Search for the cell housing the specified text and yield its (x, y) center coordinate. 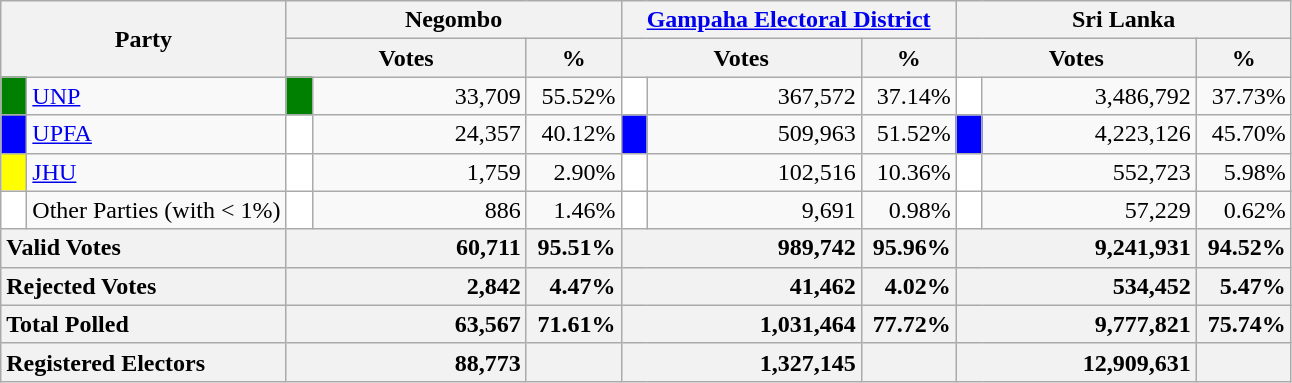
5.98% (1244, 172)
UPFA (156, 134)
Negombo (454, 20)
2.90% (574, 172)
40.12% (574, 134)
95.51% (574, 248)
Registered Electors (144, 362)
10.36% (908, 172)
534,452 (1076, 286)
4,223,126 (1089, 134)
9,777,821 (1076, 324)
45.70% (1244, 134)
Sri Lanka (1124, 20)
12,909,631 (1076, 362)
57,229 (1089, 210)
37.73% (1244, 96)
33,709 (419, 96)
JHU (156, 172)
41,462 (741, 286)
0.62% (1244, 210)
886 (419, 210)
4.47% (574, 286)
Rejected Votes (144, 286)
1,031,464 (741, 324)
9,691 (754, 210)
75.74% (1244, 324)
24,357 (419, 134)
989,742 (741, 248)
5.47% (1244, 286)
88,773 (406, 362)
95.96% (908, 248)
1.46% (574, 210)
3,486,792 (1089, 96)
Party (144, 39)
63,567 (406, 324)
102,516 (754, 172)
9,241,931 (1076, 248)
Gampaha Electoral District (788, 20)
77.72% (908, 324)
Other Parties (with < 1%) (156, 210)
UNP (156, 96)
Total Polled (144, 324)
509,963 (754, 134)
37.14% (908, 96)
0.98% (908, 210)
2,842 (406, 286)
60,711 (406, 248)
1,759 (419, 172)
55.52% (574, 96)
51.52% (908, 134)
4.02% (908, 286)
Valid Votes (144, 248)
71.61% (574, 324)
94.52% (1244, 248)
552,723 (1089, 172)
367,572 (754, 96)
1,327,145 (741, 362)
